Return the [X, Y] coordinate for the center point of the cell that contains the specified text.  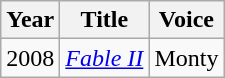
Monty [186, 58]
Year [30, 20]
Voice [186, 20]
2008 [30, 58]
Fable II [104, 58]
Title [104, 20]
